Find where the given text appears and provide that cell's center as [x, y] coordinate. 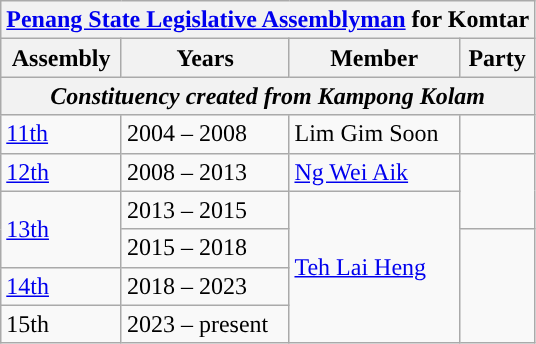
14th [62, 286]
Penang State Legislative Assemblyman for Komtar [268, 20]
Lim Gim Soon [374, 134]
2013 – 2015 [205, 210]
Years [205, 58]
Constituency created from Kampong Kolam [268, 96]
2015 – 2018 [205, 248]
2008 – 2013 [205, 172]
2018 – 2023 [205, 286]
Assembly [62, 58]
13th [62, 229]
15th [62, 324]
Ng Wei Aik [374, 172]
Member [374, 58]
2023 – present [205, 324]
11th [62, 134]
Teh Lai Heng [374, 267]
12th [62, 172]
2004 – 2008 [205, 134]
Party [496, 58]
